Output the (X, Y) coordinate of the center of the cell containing the given text.  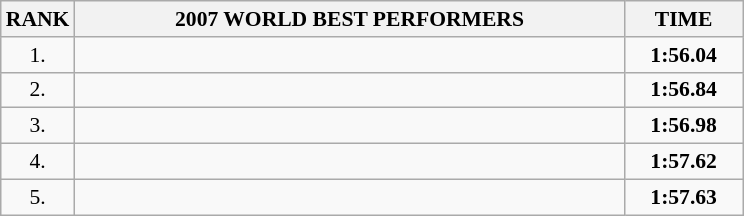
2007 WORLD BEST PERFORMERS (349, 19)
1:57.63 (684, 197)
1:56.04 (684, 55)
4. (38, 162)
RANK (38, 19)
5. (38, 197)
TIME (684, 19)
3. (38, 126)
2. (38, 90)
1:57.62 (684, 162)
1:56.84 (684, 90)
1. (38, 55)
1:56.98 (684, 126)
